Find where the given text appears and provide that cell's center as [x, y] coordinate. 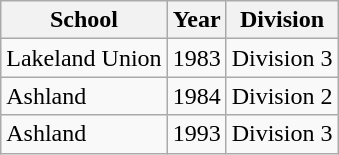
1984 [196, 96]
Division [282, 20]
Division 2 [282, 96]
Year [196, 20]
1993 [196, 134]
School [84, 20]
1983 [196, 58]
Lakeland Union [84, 58]
